Detect which cell encompasses the target text, then output its [x, y] center coordinate. 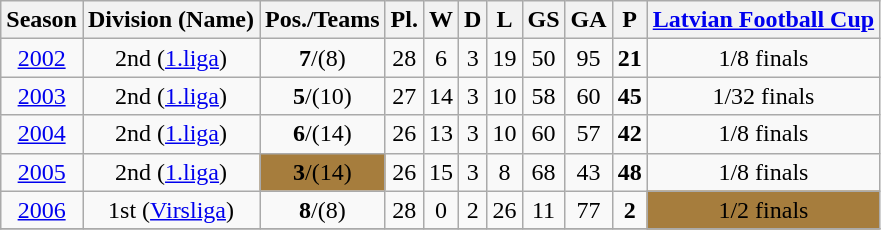
42 [630, 134]
5/(10) [323, 96]
8 [504, 172]
50 [544, 58]
Pl. [404, 20]
68 [544, 172]
GS [544, 20]
1st (Virsliga) [170, 210]
6 [440, 58]
GA [588, 20]
48 [630, 172]
Pos./Teams [323, 20]
0 [440, 210]
Division (Name) [170, 20]
43 [588, 172]
27 [404, 96]
2004 [42, 134]
Season [42, 20]
8/(8) [323, 210]
7/(8) [323, 58]
2002 [42, 58]
45 [630, 96]
13 [440, 134]
L [504, 20]
19 [504, 58]
11 [544, 210]
3/(14) [323, 172]
15 [440, 172]
2006 [42, 210]
21 [630, 58]
58 [544, 96]
W [440, 20]
14 [440, 96]
95 [588, 58]
2003 [42, 96]
57 [588, 134]
1/2 finals [763, 210]
D [473, 20]
Latvian Football Cup [763, 20]
77 [588, 210]
2005 [42, 172]
P [630, 20]
1/32 finals [763, 96]
6/(14) [323, 134]
